Find where the given text appears and provide that cell's center as [X, Y] coordinate. 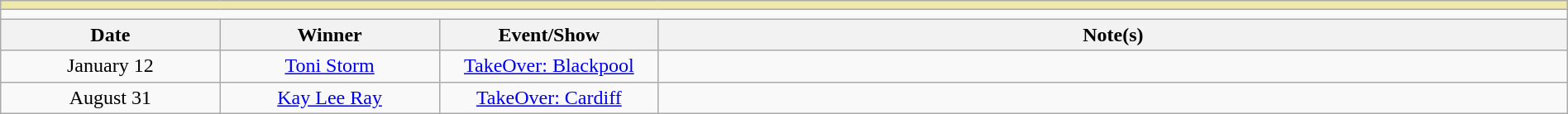
Event/Show [549, 35]
August 31 [111, 97]
Winner [329, 35]
Toni Storm [329, 66]
Note(s) [1113, 35]
TakeOver: Cardiff [549, 97]
TakeOver: Blackpool [549, 66]
Date [111, 35]
January 12 [111, 66]
Kay Lee Ray [329, 97]
